Search for the cell housing the specified text and yield its (x, y) center coordinate. 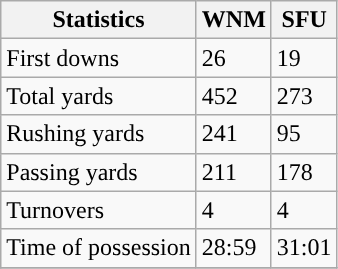
Time of possession (99, 248)
19 (304, 58)
31:01 (304, 248)
Statistics (99, 20)
SFU (304, 20)
Turnovers (99, 210)
95 (304, 134)
26 (234, 58)
First downs (99, 58)
273 (304, 96)
452 (234, 96)
178 (304, 172)
Total yards (99, 96)
28:59 (234, 248)
241 (234, 134)
211 (234, 172)
Rushing yards (99, 134)
Passing yards (99, 172)
WNM (234, 20)
